Provide the (x, y) coordinate of the cell's center where the given text is located.  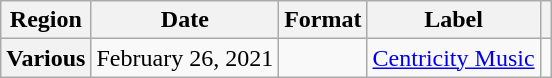
Various (46, 58)
Label (454, 20)
February 26, 2021 (185, 58)
Centricity Music (454, 58)
Date (185, 20)
Region (46, 20)
Format (323, 20)
